Determine the (x, y) coordinate at the center of the cell enclosing the given text.  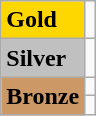
Bronze (43, 96)
Silver (43, 58)
Gold (43, 20)
